Identify which cell holds the provided text, then report its (X, Y) central coordinate. 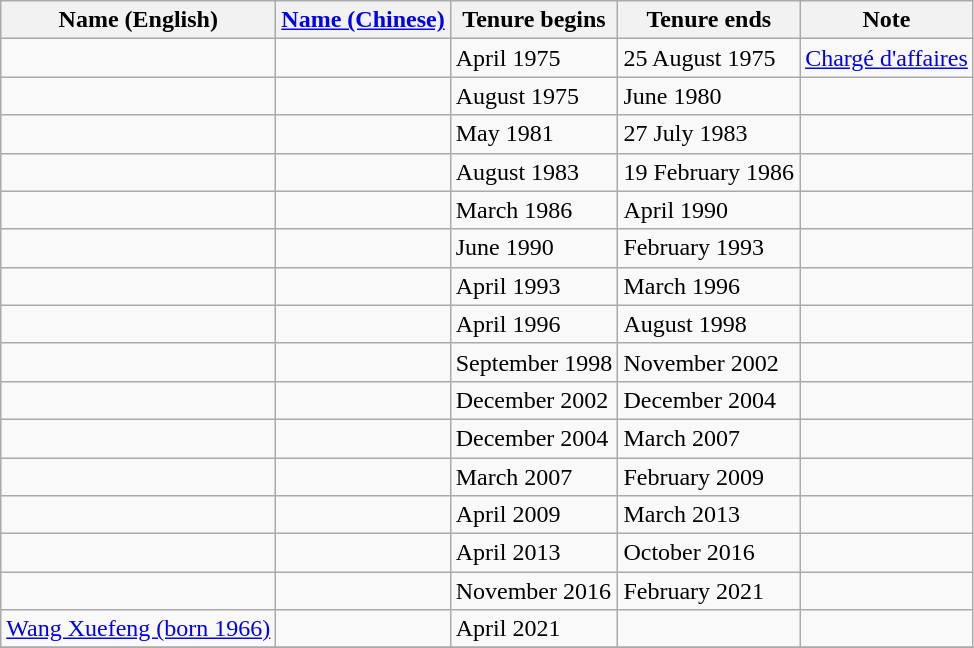
Name (Chinese) (363, 20)
27 July 1983 (709, 134)
April 2013 (534, 553)
Tenure begins (534, 20)
April 2021 (534, 629)
April 1993 (534, 286)
March 2013 (709, 515)
Tenure ends (709, 20)
April 2009 (534, 515)
June 1990 (534, 248)
April 1975 (534, 58)
December 2002 (534, 400)
Chargé d'affaires (887, 58)
June 1980 (709, 96)
February 1993 (709, 248)
25 August 1975 (709, 58)
Wang Xuefeng (born 1966) (138, 629)
March 1986 (534, 210)
August 1983 (534, 172)
August 1998 (709, 324)
Note (887, 20)
November 2016 (534, 591)
March 1996 (709, 286)
August 1975 (534, 96)
October 2016 (709, 553)
February 2009 (709, 477)
September 1998 (534, 362)
19 February 1986 (709, 172)
Name (English) (138, 20)
April 1990 (709, 210)
February 2021 (709, 591)
November 2002 (709, 362)
May 1981 (534, 134)
April 1996 (534, 324)
